Locate the cell with the specified text and output its [x, y] center coordinate. 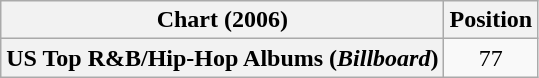
US Top R&B/Hip-Hop Albums (Billboard) [222, 58]
77 [491, 58]
Position [491, 20]
Chart (2006) [222, 20]
